Locate the cell with the specified text and output its [X, Y] center coordinate. 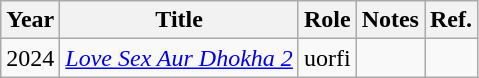
Notes [390, 20]
Year [30, 20]
Title [180, 20]
Role [327, 20]
2024 [30, 58]
uorfi [327, 58]
Ref. [450, 20]
Love Sex Aur Dhokha 2 [180, 58]
